Locate the cell with the specified text and output its (x, y) center coordinate. 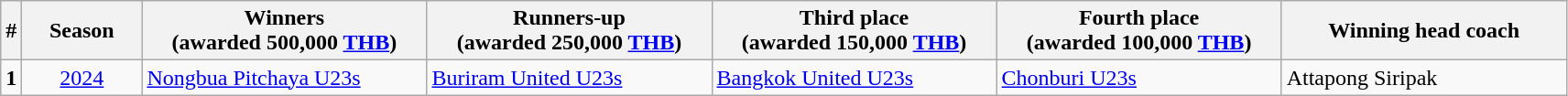
# (11, 31)
Third place(awarded 150,000 THB) (854, 31)
Chonburi U23s (1139, 78)
Fourth place(awarded 100,000 THB) (1139, 31)
Runners-up(awarded 250,000 THB) (570, 31)
Winning head coach (1423, 31)
Winners(awarded 500,000 THB) (284, 31)
2024 (82, 78)
Season (82, 31)
Bangkok United U23s (854, 78)
Nongbua Pitchaya U23s (284, 78)
1 (11, 78)
Attapong Siripak (1423, 78)
Buriram United U23s (570, 78)
